Search for the cell housing the specified text and yield its [x, y] center coordinate. 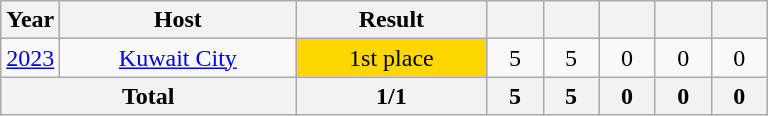
1st place [392, 58]
Result [392, 20]
2023 [30, 58]
Year [30, 20]
Kuwait City [178, 58]
Host [178, 20]
Total [148, 96]
1/1 [392, 96]
